From the cell containing the given text, extract its center point as (x, y) coordinate. 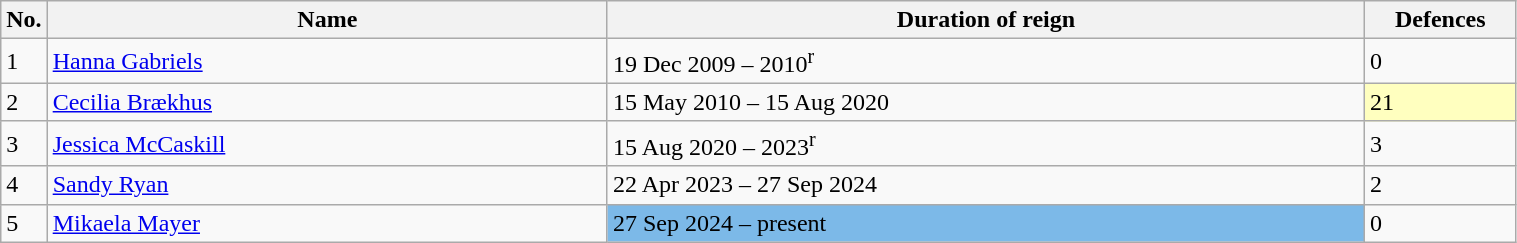
22 Apr 2023 – 27 Sep 2024 (986, 185)
1 (24, 62)
5 (24, 223)
4 (24, 185)
15 Aug 2020 – 2023r (986, 144)
21 (1441, 102)
27 Sep 2024 – present (986, 223)
Cecilia Brækhus (327, 102)
Defences (1441, 20)
Name (327, 20)
15 May 2010 – 15 Aug 2020 (986, 102)
No. (24, 20)
Mikaela Mayer (327, 223)
19 Dec 2009 – 2010r (986, 62)
Duration of reign (986, 20)
Sandy Ryan (327, 185)
Jessica McCaskill (327, 144)
Hanna Gabriels (327, 62)
